Detect which cell encompasses the target text, then output its (X, Y) center coordinate. 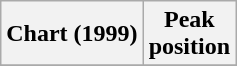
Chart (1999) (72, 34)
Peakposition (189, 34)
